Pinpoint the cell where the given text exists, returning its (x, y) midpoint coordinate. 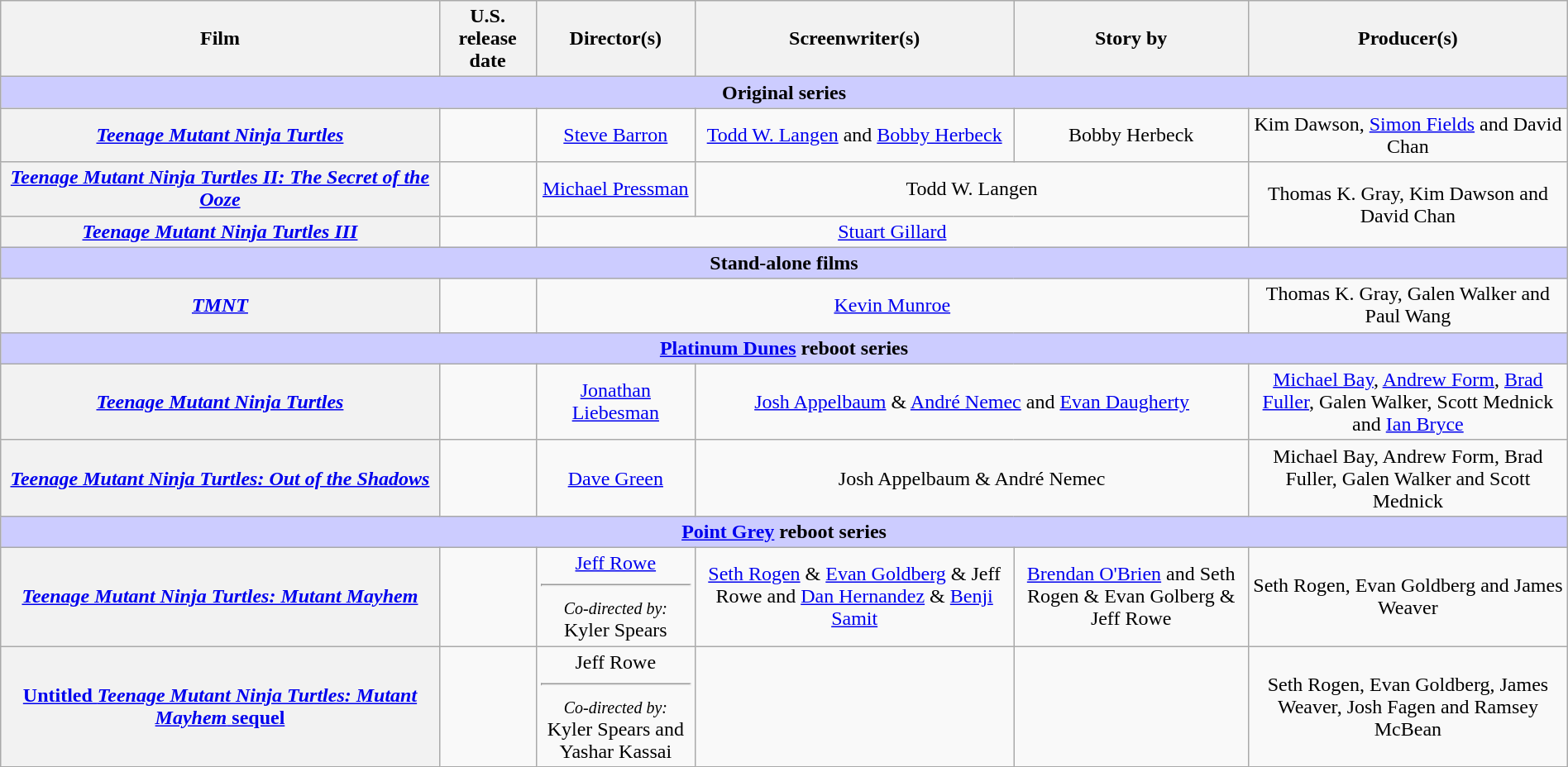
Teenage Mutant Ninja Turtles: Out of the Shadows (220, 478)
Seth Rogen & Evan Goldberg & Jeff Rowe and Dan Hernandez & Benji Samit (855, 597)
TMNT (220, 306)
Thomas K. Gray, Galen Walker and Paul Wang (1408, 306)
Stuart Gillard (892, 231)
Teenage Mutant Ninja Turtles III (220, 231)
Todd W. Langen and Bobby Herbeck (855, 136)
Jonathan Liebesman (615, 402)
Film (220, 39)
Kevin Munroe (892, 306)
Kim Dawson, Simon Fields and David Chan (1408, 136)
Dave Green (615, 478)
Stand-alone films (784, 263)
Platinum Dunes reboot series (784, 348)
Seth Rogen, Evan Goldberg and James Weaver (1408, 597)
Josh Appelbaum & André Nemec and Evan Daugherty (973, 402)
Untitled Teenage Mutant Ninja Turtles: Mutant Mayhem sequel (220, 707)
Story by (1131, 39)
Seth Rogen, Evan Goldberg, James Weaver, Josh Fagen and Ramsey McBean (1408, 707)
Point Grey reboot series (784, 531)
Teenage Mutant Ninja Turtles: Mutant Mayhem (220, 597)
Jeff RoweCo-directed by:Kyler Spears and Yashar Kassai (615, 707)
Screenwriter(s) (855, 39)
Josh Appelbaum & André Nemec (973, 478)
Director(s) (615, 39)
Original series (784, 93)
Michael Bay, Andrew Form, Brad Fuller, Galen Walker, Scott Mednick and Ian Bryce (1408, 402)
Todd W. Langen (973, 188)
Michael Bay, Andrew Form, Brad Fuller, Galen Walker and Scott Mednick (1408, 478)
Thomas K. Gray, Kim Dawson and David Chan (1408, 205)
U.S. release date (488, 39)
Teenage Mutant Ninja Turtles II: The Secret of the Ooze (220, 188)
Steve Barron (615, 136)
Bobby Herbeck (1131, 136)
Michael Pressman (615, 188)
Brendan O'Brien and Seth Rogen & Evan Golberg & Jeff Rowe (1131, 597)
Jeff RoweCo-directed by:Kyler Spears (615, 597)
Producer(s) (1408, 39)
